Extract the [x, y] coordinate from the center of the cell holding the provided text.  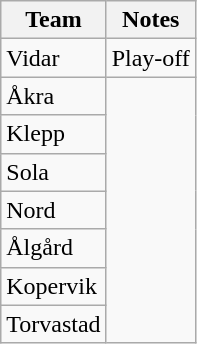
Vidar [54, 58]
Klepp [54, 134]
Team [54, 20]
Nord [54, 210]
Notes [150, 20]
Torvastad [54, 324]
Ålgård [54, 248]
Sola [54, 172]
Kopervik [54, 286]
Play-off [150, 58]
Åkra [54, 96]
